Scan for the cell matching the given text and deliver its (X, Y) coordinate at center. 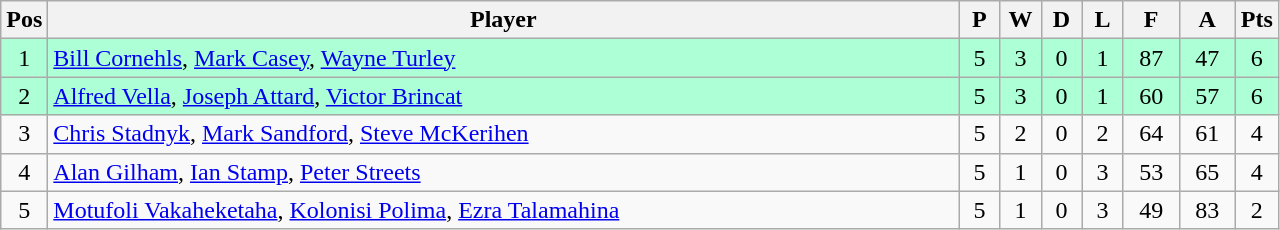
Player (504, 20)
47 (1207, 58)
F (1151, 20)
W (1020, 20)
57 (1207, 96)
P (980, 20)
A (1207, 20)
Alfred Vella, Joseph Attard, Victor Brincat (504, 96)
Motufoli Vakaheketaha, Kolonisi Polima, Ezra Talamahina (504, 210)
60 (1151, 96)
Pts (1256, 20)
61 (1207, 134)
83 (1207, 210)
49 (1151, 210)
64 (1151, 134)
53 (1151, 172)
L (1102, 20)
Chris Stadnyk, Mark Sandford, Steve McKerihen (504, 134)
Pos (24, 20)
Bill Cornehls, Mark Casey, Wayne Turley (504, 58)
Alan Gilham, Ian Stamp, Peter Streets (504, 172)
D (1062, 20)
87 (1151, 58)
65 (1207, 172)
